Pinpoint the cell where the given text exists, returning its (X, Y) midpoint coordinate. 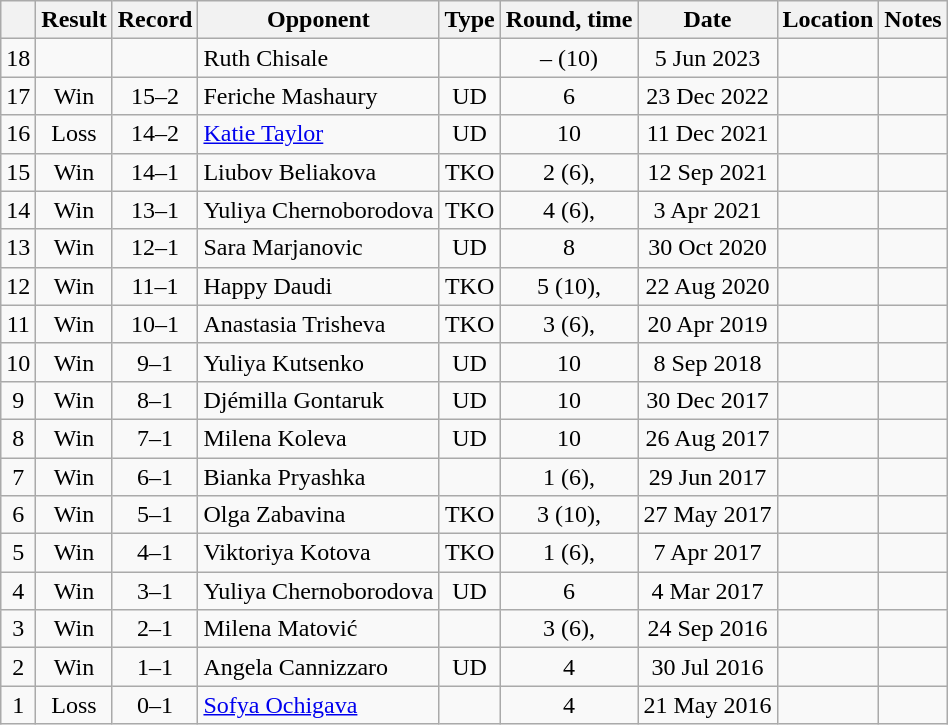
– (10) (569, 58)
1 (18, 705)
16 (18, 134)
Sofya Ochigava (318, 705)
18 (18, 58)
Yuliya Kutsenko (318, 362)
Date (708, 20)
8–1 (155, 400)
15–2 (155, 96)
22 Aug 2020 (708, 286)
Angela Cannizzaro (318, 667)
30 Jul 2016 (708, 667)
0–1 (155, 705)
Location (828, 20)
15 (18, 172)
9 (18, 400)
5–1 (155, 515)
5 Jun 2023 (708, 58)
12 Sep 2021 (708, 172)
14–2 (155, 134)
14–1 (155, 172)
9–1 (155, 362)
Milena Koleva (318, 438)
30 Oct 2020 (708, 248)
30 Dec 2017 (708, 400)
14 (18, 210)
23 Dec 2022 (708, 96)
Bianka Pryashka (318, 477)
3 Apr 2021 (708, 210)
Djémilla Gontaruk (318, 400)
Result (74, 20)
10–1 (155, 324)
29 Jun 2017 (708, 477)
12 (18, 286)
Sara Marjanovic (318, 248)
2–1 (155, 629)
5 (10), (569, 286)
Milena Matović (318, 629)
3 (10), (569, 515)
13 (18, 248)
Anastasia Trisheva (318, 324)
3–1 (155, 591)
17 (18, 96)
26 Aug 2017 (708, 438)
Round, time (569, 20)
11 (18, 324)
12–1 (155, 248)
Feriche Mashaury (318, 96)
2 (18, 667)
8 Sep 2018 (708, 362)
7–1 (155, 438)
7 Apr 2017 (708, 553)
Happy Daudi (318, 286)
2 (6), (569, 172)
4–1 (155, 553)
20 Apr 2019 (708, 324)
4 Mar 2017 (708, 591)
Notes (913, 20)
3 (18, 629)
Ruth Chisale (318, 58)
5 (18, 553)
Katie Taylor (318, 134)
Type (470, 20)
4 (6), (569, 210)
11 Dec 2021 (708, 134)
24 Sep 2016 (708, 629)
Liubov Beliakova (318, 172)
6–1 (155, 477)
Opponent (318, 20)
21 May 2016 (708, 705)
11–1 (155, 286)
Record (155, 20)
Viktoriya Kotova (318, 553)
Olga Zabavina (318, 515)
7 (18, 477)
1–1 (155, 667)
27 May 2017 (708, 515)
13–1 (155, 210)
